Extract the (x, y) coordinate from the center of the cell holding the provided text.  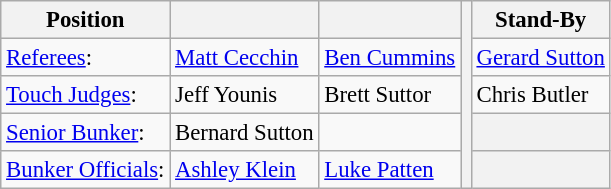
Chris Butler (540, 95)
Bunker Officials: (86, 170)
Referees: (86, 58)
Stand-By (540, 20)
Touch Judges: (86, 95)
Position (86, 20)
Gerard Sutton (540, 58)
Bernard Sutton (244, 133)
Luke Patten (390, 170)
Ashley Klein (244, 170)
Senior Bunker: (86, 133)
Brett Suttor (390, 95)
Jeff Younis (244, 95)
Matt Cecchin (244, 58)
Ben Cummins (390, 58)
